Pinpoint the cell where the given text exists, returning its (X, Y) midpoint coordinate. 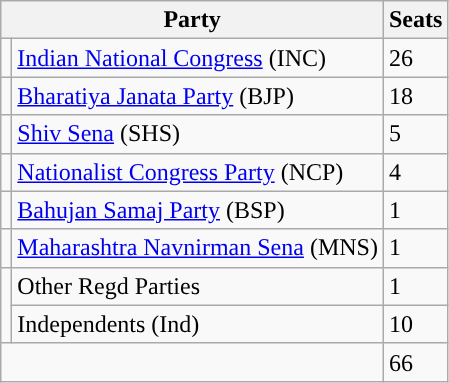
26 (415, 58)
Party (192, 20)
5 (415, 134)
Nationalist Congress Party (NCP) (198, 172)
4 (415, 172)
Independents (Ind) (198, 324)
18 (415, 96)
Shiv Sena (SHS) (198, 134)
Other Regd Parties (198, 286)
Maharashtra Navnirman Sena (MNS) (198, 248)
Bahujan Samaj Party (BSP) (198, 210)
Indian National Congress (INC) (198, 58)
66 (415, 362)
Bharatiya Janata Party (BJP) (198, 96)
Seats (415, 20)
10 (415, 324)
